Identify which cell holds the provided text, then report its [x, y] central coordinate. 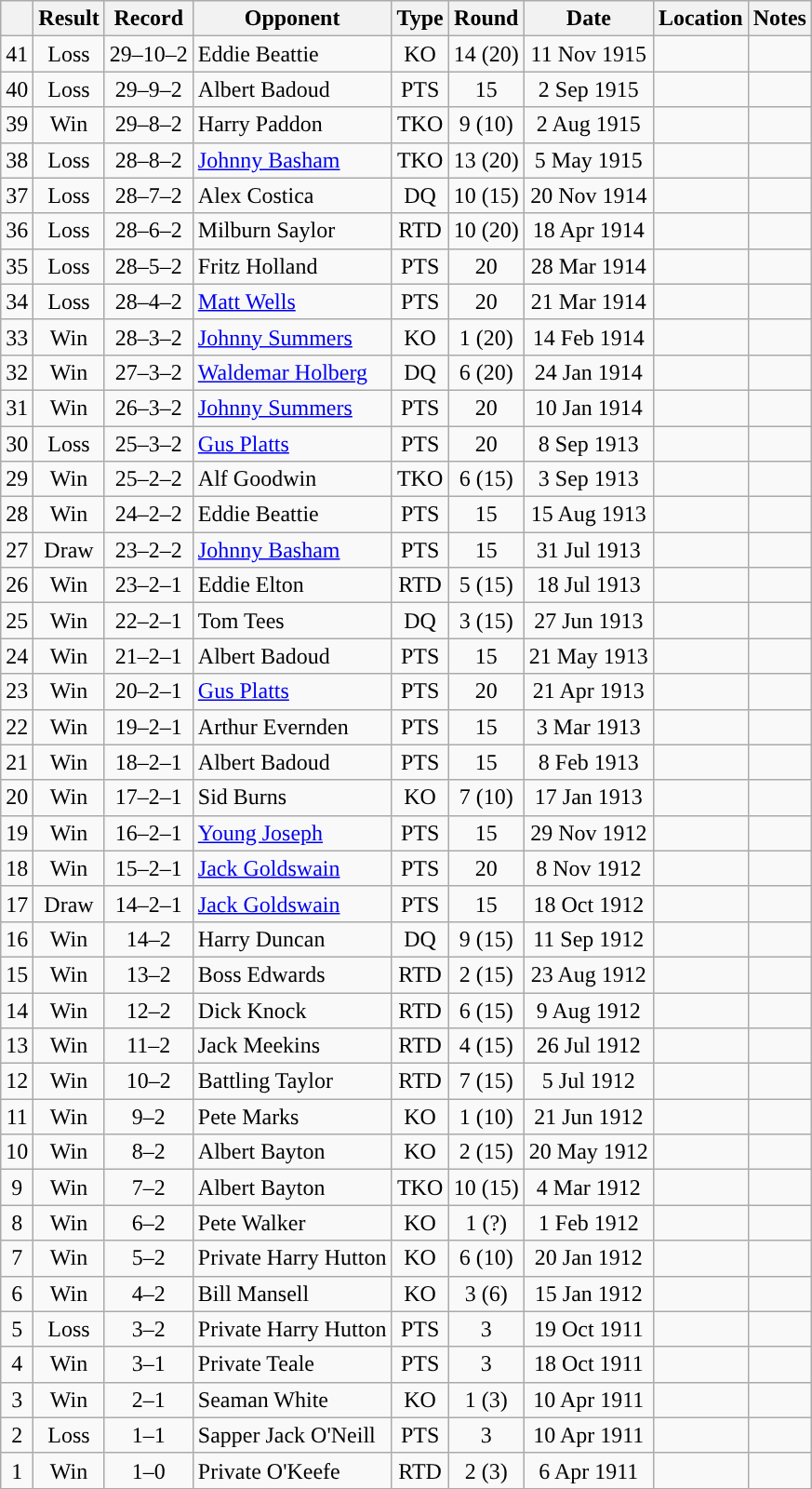
27 Jun 1913 [588, 621]
26 [17, 585]
27–3–2 [149, 372]
6 (10) [486, 1258]
Dick Knock [292, 1010]
Result [69, 19]
29–10–2 [149, 54]
Pete Marks [292, 1117]
1–1 [149, 1435]
1 Feb 1912 [588, 1223]
40 [17, 89]
26 Jul 1912 [588, 1046]
Boss Edwards [292, 974]
18 [17, 868]
17 Jan 1913 [588, 798]
35 [17, 266]
11 Sep 1912 [588, 939]
30 [17, 444]
Date [588, 19]
9 Aug 1912 [588, 1010]
Arthur Evernden [292, 727]
29–8–2 [149, 125]
10–2 [149, 1081]
Private Teale [292, 1364]
7 (10) [486, 798]
17–2–1 [149, 798]
21 May 1913 [588, 656]
Seaman White [292, 1400]
15–2–1 [149, 868]
11 [17, 1117]
Battling Taylor [292, 1081]
8 Nov 1912 [588, 868]
7 (15) [486, 1081]
Sid Burns [292, 798]
5 Jul 1912 [588, 1081]
7 [17, 1258]
9 [17, 1187]
Harry Duncan [292, 939]
14–2–1 [149, 904]
16–2–1 [149, 833]
13 (20) [486, 160]
14 Feb 1914 [588, 337]
19 Oct 1911 [588, 1329]
41 [17, 54]
36 [17, 231]
22 [17, 727]
21 Jun 1912 [588, 1117]
Type [420, 19]
21 Apr 1913 [588, 691]
28–6–2 [149, 231]
Jack Meekins [292, 1046]
29–9–2 [149, 89]
Private O'Keefe [292, 1470]
Round [486, 19]
20 May 1912 [588, 1152]
3–2 [149, 1329]
31 Jul 1913 [588, 550]
19–2–1 [149, 727]
6 [17, 1294]
1 [17, 1470]
16 [17, 939]
28 Mar 1914 [588, 266]
31 [17, 408]
12 [17, 1081]
Tom Tees [292, 621]
18 Jul 1913 [588, 585]
23–2–1 [149, 585]
28–8–2 [149, 160]
13–2 [149, 974]
23 Aug 1912 [588, 974]
Opponent [292, 19]
Pete Walker [292, 1223]
14 (20) [486, 54]
2 Sep 1915 [588, 89]
10 Jan 1914 [588, 408]
24 [17, 656]
12–2 [149, 1010]
23–2–2 [149, 550]
37 [17, 195]
6 Apr 1911 [588, 1470]
18 Oct 1912 [588, 904]
8 Sep 1913 [588, 444]
38 [17, 160]
1 (10) [486, 1117]
3–1 [149, 1364]
33 [17, 337]
21 Mar 1914 [588, 302]
27 [17, 550]
3 Sep 1913 [588, 479]
5 May 1915 [588, 160]
2 Aug 1915 [588, 125]
Eddie Elton [292, 585]
1 (?) [486, 1223]
4 Mar 1912 [588, 1187]
20 Jan 1912 [588, 1258]
18–2–1 [149, 762]
39 [17, 125]
18 Apr 1914 [588, 231]
1–0 [149, 1470]
26–3–2 [149, 408]
8 Feb 1913 [588, 762]
Record [149, 19]
Alf Goodwin [292, 479]
32 [17, 372]
Matt Wells [292, 302]
4 (15) [486, 1046]
1 (3) [486, 1400]
14 [17, 1010]
29 Nov 1912 [588, 833]
17 [17, 904]
2–1 [149, 1400]
4 [17, 1364]
28 [17, 515]
15 Aug 1913 [588, 515]
15 Jan 1912 [588, 1294]
Waldemar Holberg [292, 372]
22–2–1 [149, 621]
8–2 [149, 1152]
11–2 [149, 1046]
24–2–2 [149, 515]
25–2–2 [149, 479]
6–2 [149, 1223]
Bill Mansell [292, 1294]
2 (3) [486, 1470]
23 [17, 691]
5–2 [149, 1258]
28–7–2 [149, 195]
3 Mar 1913 [588, 727]
5 (15) [486, 585]
20–2–1 [149, 691]
Alex Costica [292, 195]
9 (15) [486, 939]
5 [17, 1329]
9–2 [149, 1117]
8 [17, 1223]
29 [17, 479]
10 [17, 1152]
28–5–2 [149, 266]
28–4–2 [149, 302]
4–2 [149, 1294]
Milburn Saylor [292, 231]
25–3–2 [149, 444]
18 Oct 1911 [588, 1364]
1 (20) [486, 337]
21 [17, 762]
3 (6) [486, 1294]
6 (20) [486, 372]
19 [17, 833]
25 [17, 621]
28–3–2 [149, 337]
Fritz Holland [292, 266]
Young Joseph [292, 833]
10 (20) [486, 231]
3 (15) [486, 621]
20 Nov 1914 [588, 195]
21–2–1 [149, 656]
14–2 [149, 939]
13 [17, 1046]
9 (10) [486, 125]
Location [700, 19]
11 Nov 1915 [588, 54]
Notes [779, 19]
34 [17, 302]
Harry Paddon [292, 125]
Sapper Jack O'Neill [292, 1435]
24 Jan 1914 [588, 372]
7–2 [149, 1187]
2 [17, 1435]
